Pinpoint the cell where the given text exists, returning its [x, y] midpoint coordinate. 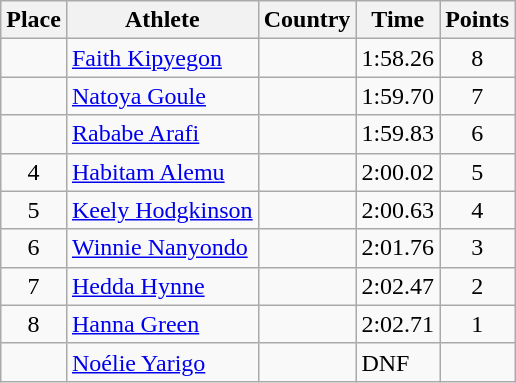
3 [478, 248]
1:59.83 [398, 134]
Place [34, 20]
Keely Hodgkinson [162, 210]
Rababe Arafi [162, 134]
2 [478, 286]
DNF [398, 362]
Natoya Goule [162, 96]
Athlete [162, 20]
Winnie Nanyondo [162, 248]
1:58.26 [398, 58]
Habitam Alemu [162, 172]
2:02.71 [398, 324]
Hanna Green [162, 324]
Hedda Hynne [162, 286]
Faith Kipyegon [162, 58]
Time [398, 20]
Noélie Yarigo [162, 362]
Country [307, 20]
2:02.47 [398, 286]
2:00.63 [398, 210]
Points [478, 20]
1:59.70 [398, 96]
2:00.02 [398, 172]
2:01.76 [398, 248]
1 [478, 324]
